Pinpoint the cell where the given text exists, returning its [X, Y] midpoint coordinate. 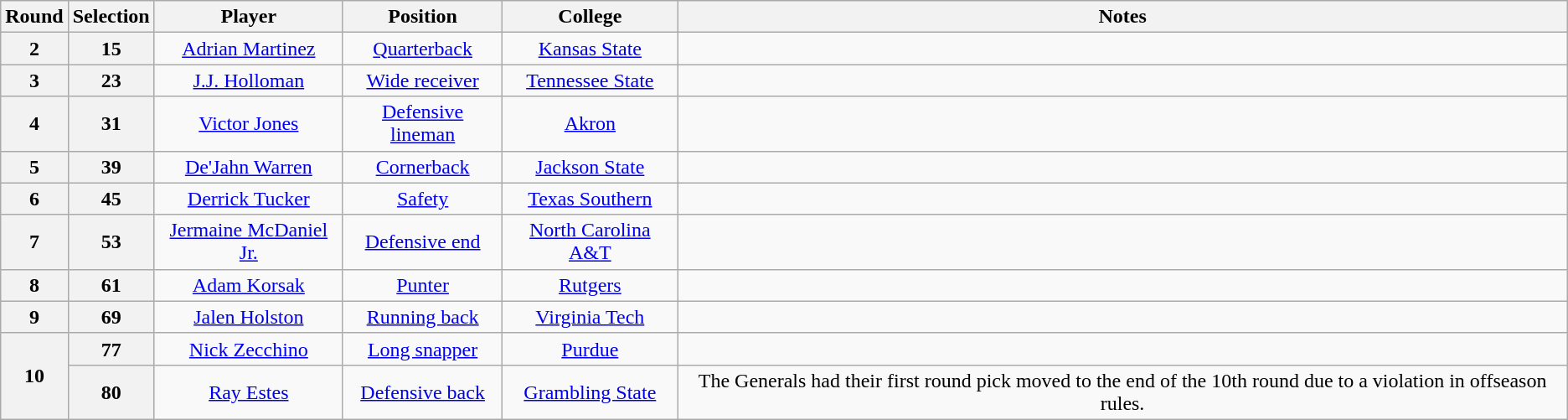
Round [34, 17]
Virginia Tech [590, 317]
Jalen Holston [248, 317]
De'Jahn Warren [248, 167]
Selection [111, 17]
Cornerback [422, 167]
The Generals had their first round pick moved to the end of the 10th round due to a violation in offseason rules. [1122, 392]
Defensive back [422, 392]
Defensive lineman [422, 124]
Texas Southern [590, 199]
Running back [422, 317]
23 [111, 80]
Kansas State [590, 49]
31 [111, 124]
Adam Korsak [248, 285]
5 [34, 167]
Player [248, 17]
10 [34, 376]
Rutgers [590, 285]
Notes [1122, 17]
80 [111, 392]
Tennessee State [590, 80]
8 [34, 285]
Nick Zecchino [248, 349]
77 [111, 349]
North Carolina A&T [590, 241]
2 [34, 49]
Jermaine McDaniel Jr. [248, 241]
61 [111, 285]
Ray Estes [248, 392]
Position [422, 17]
Jackson State [590, 167]
J.J. Holloman [248, 80]
Safety [422, 199]
Long snapper [422, 349]
Punter [422, 285]
Adrian Martinez [248, 49]
4 [34, 124]
53 [111, 241]
9 [34, 317]
7 [34, 241]
Purdue [590, 349]
45 [111, 199]
Quarterback [422, 49]
6 [34, 199]
Wide receiver [422, 80]
Victor Jones [248, 124]
Defensive end [422, 241]
Akron [590, 124]
39 [111, 167]
Grambling State [590, 392]
3 [34, 80]
15 [111, 49]
Derrick Tucker [248, 199]
College [590, 17]
69 [111, 317]
